Capture the cell that displays the provided text and extract its (X, Y) central coordinate. 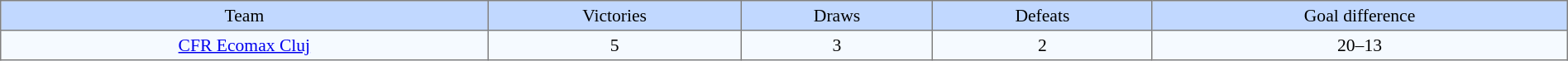
Victories (614, 16)
2 (1042, 45)
3 (837, 45)
CFR Ecomax Cluj (245, 45)
5 (614, 45)
Team (245, 16)
Draws (837, 16)
Goal difference (1360, 16)
20–13 (1360, 45)
Defeats (1042, 16)
